Determine the [X, Y] coordinate at the center of the cell enclosing the given text.  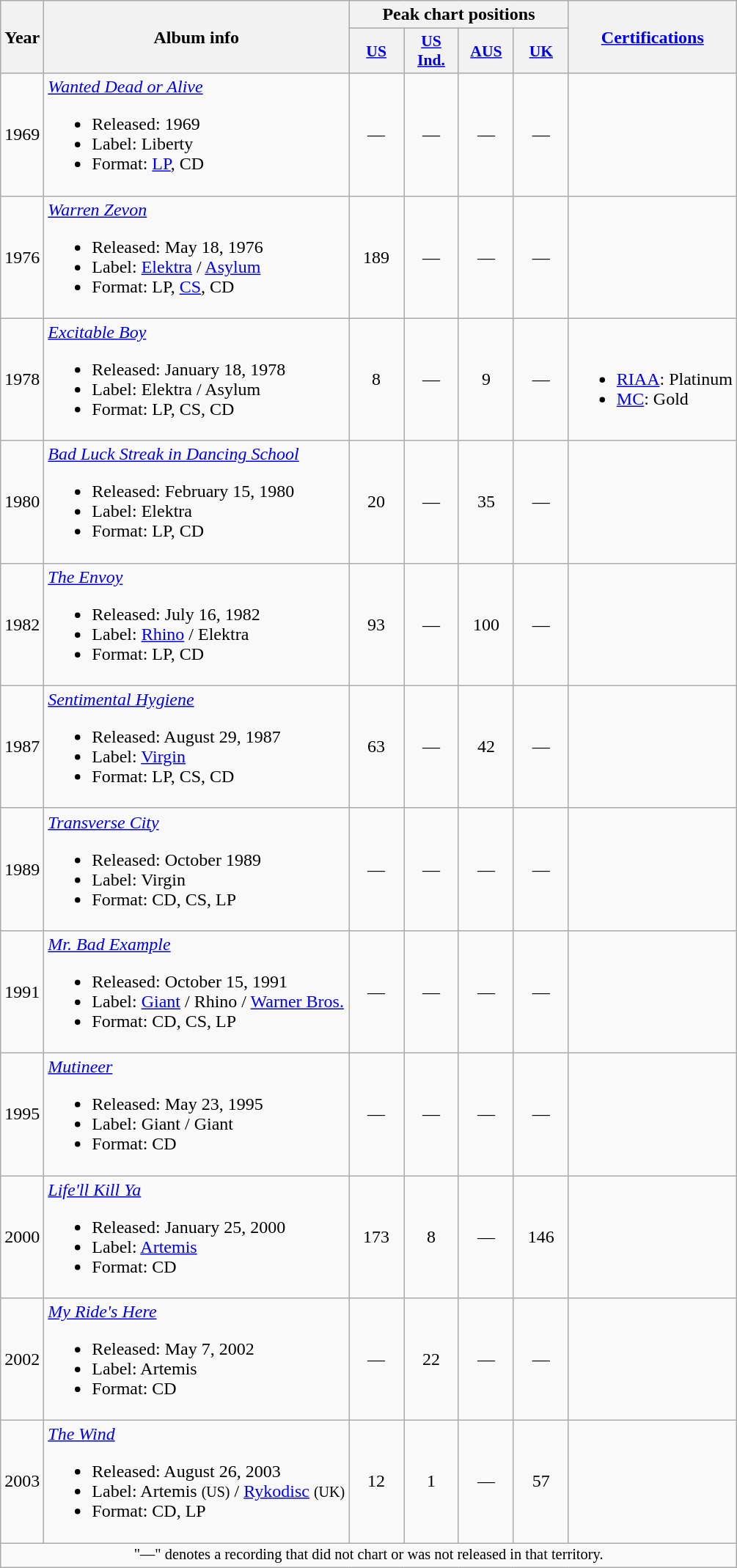
22 [431, 1359]
2002 [22, 1359]
Peak chart positions [459, 15]
20 [377, 501]
1978 [22, 380]
Bad Luck Streak in Dancing SchoolReleased: February 15, 1980Label: ElektraFormat: LP, CD [197, 501]
Warren ZevonReleased: May 18, 1976Label: Elektra / AsylumFormat: LP, CS, CD [197, 257]
2003 [22, 1482]
AUS [485, 51]
US [377, 51]
Certifications [653, 37]
Transverse CityReleased: October 1989Label: VirginFormat: CD, CS, LP [197, 869]
UK [541, 51]
42 [485, 746]
MutineerReleased: May 23, 1995Label: Giant / GiantFormat: CD [197, 1114]
Album info [197, 37]
146 [541, 1237]
1987 [22, 746]
1 [431, 1482]
Mr. Bad ExampleReleased: October 15, 1991Label: Giant / Rhino / Warner Bros.Format: CD, CS, LP [197, 991]
57 [541, 1482]
Sentimental HygieneReleased: August 29, 1987Label: VirginFormat: LP, CS, CD [197, 746]
USInd. [431, 51]
1969 [22, 135]
1991 [22, 991]
63 [377, 746]
The WindReleased: August 26, 2003Label: Artemis (US) / Rykodisc (UK)Format: CD, LP [197, 1482]
100 [485, 625]
Life'll Kill YaReleased: January 25, 2000Label: ArtemisFormat: CD [197, 1237]
2000 [22, 1237]
12 [377, 1482]
1982 [22, 625]
Year [22, 37]
RIAA: PlatinumMC: Gold [653, 380]
Wanted Dead or AliveReleased: 1969Label: LibertyFormat: LP, CD [197, 135]
1995 [22, 1114]
"—" denotes a recording that did not chart or was not released in that territory. [369, 1556]
1976 [22, 257]
173 [377, 1237]
Excitable BoyReleased: January 18, 1978Label: Elektra / AsylumFormat: LP, CS, CD [197, 380]
93 [377, 625]
My Ride's HereReleased: May 7, 2002Label: ArtemisFormat: CD [197, 1359]
1989 [22, 869]
The EnvoyReleased: July 16, 1982Label: Rhino / ElektraFormat: LP, CD [197, 625]
35 [485, 501]
9 [485, 380]
189 [377, 257]
1980 [22, 501]
